Detect which cell encompasses the target text, then output its [X, Y] center coordinate. 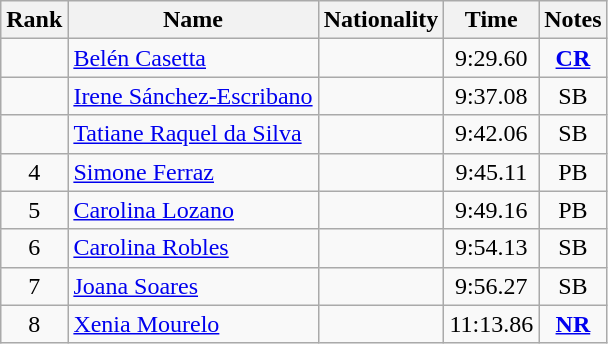
9:37.08 [492, 96]
8 [34, 324]
Belén Casetta [193, 58]
9:56.27 [492, 286]
Irene Sánchez-Escribano [193, 96]
7 [34, 286]
Rank [34, 20]
Carolina Lozano [193, 210]
5 [34, 210]
Name [193, 20]
9:49.16 [492, 210]
4 [34, 172]
CR [573, 58]
Notes [573, 20]
Nationality [381, 20]
9:54.13 [492, 248]
9:45.11 [492, 172]
11:13.86 [492, 324]
6 [34, 248]
9:29.60 [492, 58]
Simone Ferraz [193, 172]
Time [492, 20]
Tatiane Raquel da Silva [193, 134]
Xenia Mourelo [193, 324]
9:42.06 [492, 134]
NR [573, 324]
Carolina Robles [193, 248]
Joana Soares [193, 286]
